Pinpoint the cell where the given text exists, returning its [x, y] midpoint coordinate. 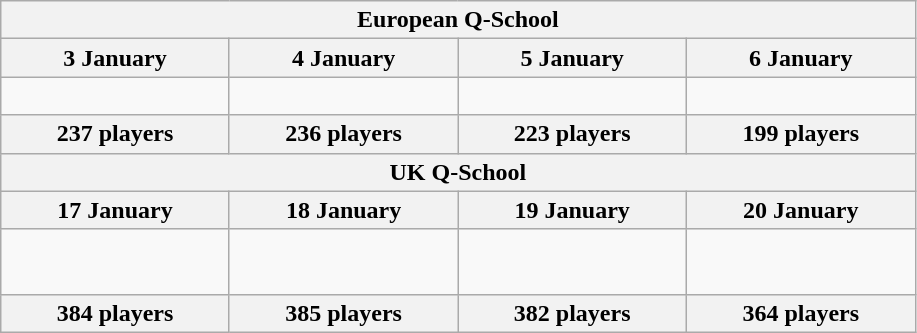
5 January [572, 58]
18 January [344, 210]
384 players [116, 313]
364 players [800, 313]
223 players [572, 134]
17 January [116, 210]
382 players [572, 313]
19 January [572, 210]
20 January [800, 210]
6 January [800, 58]
236 players [344, 134]
UK Q-School [458, 172]
European Q-School [458, 20]
4 January [344, 58]
385 players [344, 313]
199 players [800, 134]
3 January [116, 58]
237 players [116, 134]
